Identify which cell holds the provided text, then report its [X, Y] central coordinate. 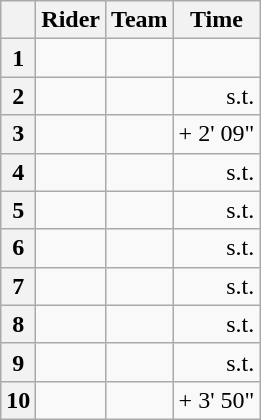
9 [18, 362]
10 [18, 400]
4 [18, 172]
+ 3' 50" [216, 400]
3 [18, 134]
Team [140, 20]
+ 2' 09" [216, 134]
7 [18, 286]
8 [18, 324]
6 [18, 248]
2 [18, 96]
Rider [71, 20]
Time [216, 20]
1 [18, 58]
5 [18, 210]
